Detect which cell encompasses the target text, then output its [x, y] center coordinate. 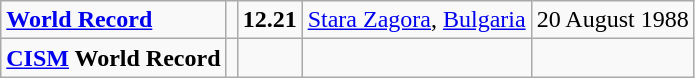
20 August 1988 [612, 20]
Stara Zagora, Bulgaria [416, 20]
CISM World Record [114, 58]
12.21 [270, 20]
World Record [114, 20]
